Identify which cell holds the provided text, then report its (X, Y) central coordinate. 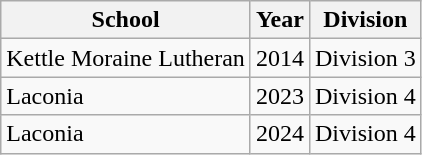
Year (280, 20)
Division (365, 20)
Kettle Moraine Lutheran (126, 58)
Division 3 (365, 58)
2014 (280, 58)
2024 (280, 134)
2023 (280, 96)
School (126, 20)
